Output the [X, Y] coordinate of the center of the cell containing the given text.  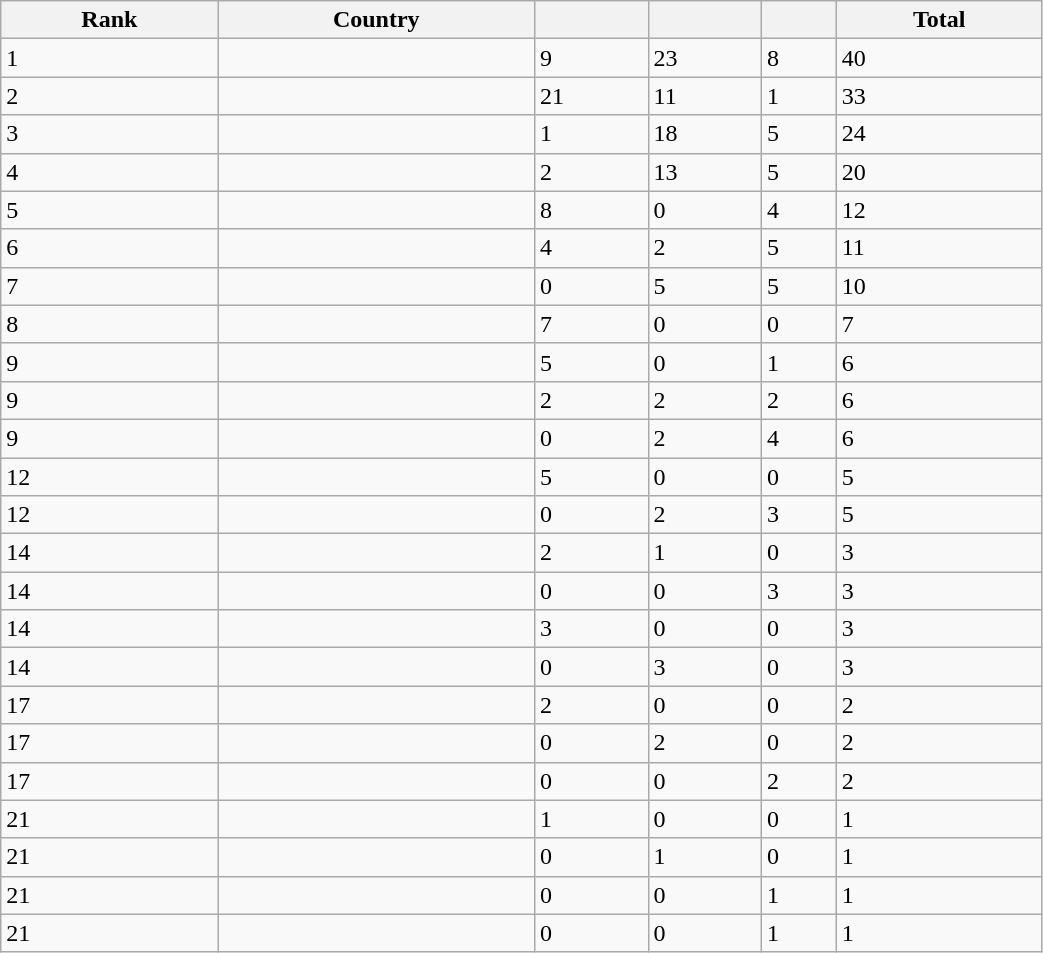
24 [939, 134]
18 [705, 134]
40 [939, 58]
13 [705, 172]
Total [939, 20]
20 [939, 172]
Rank [110, 20]
Country [376, 20]
10 [939, 286]
23 [705, 58]
33 [939, 96]
